Detect which cell encompasses the target text, then output its (x, y) center coordinate. 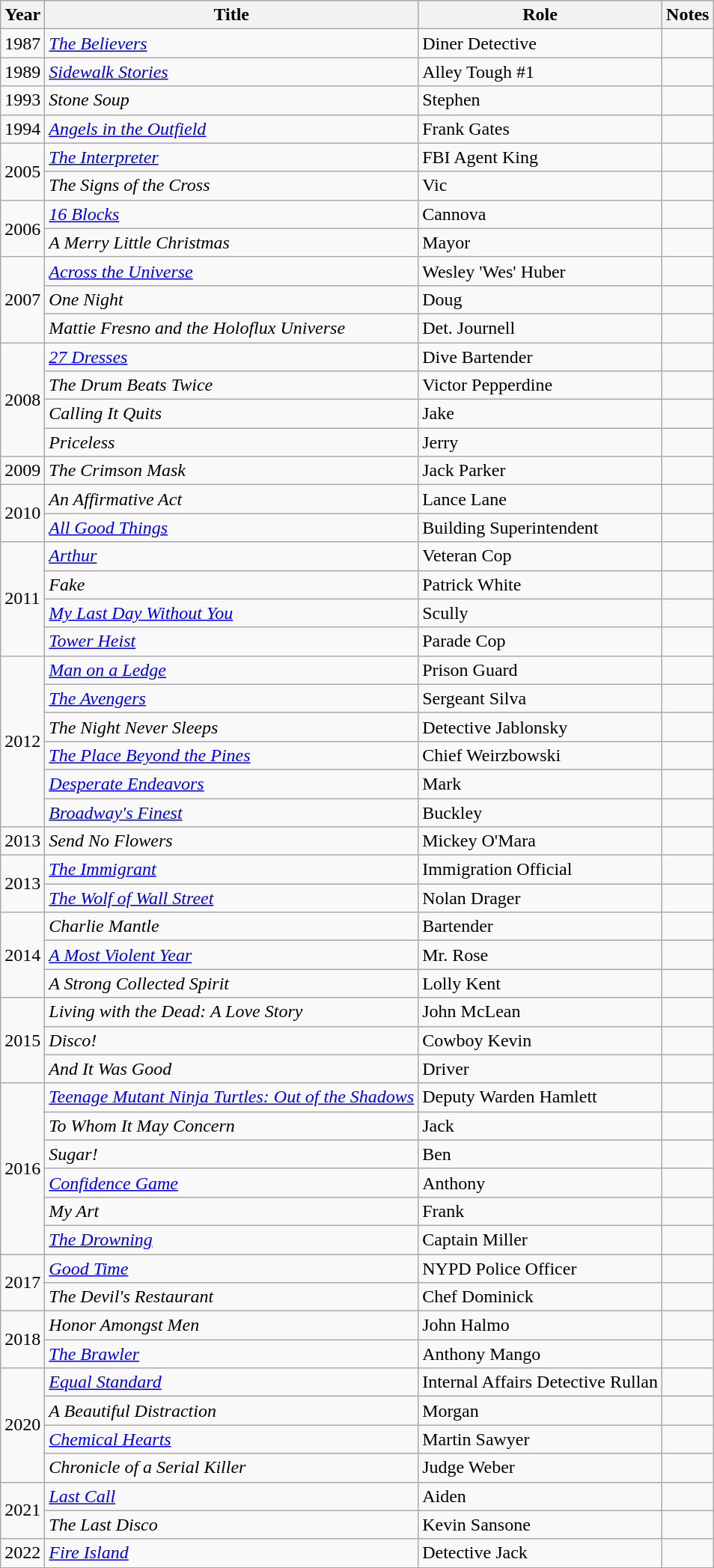
Victor Pepperdine (540, 385)
All Good Things (232, 528)
Equal Standard (232, 1382)
Detective Jablonsky (540, 727)
The Brawler (232, 1354)
The Last Disco (232, 1525)
2011 (22, 599)
Good Time (232, 1269)
Man on a Ledge (232, 670)
Honor Amongst Men (232, 1326)
2014 (22, 955)
1987 (22, 43)
Mickey O'Mara (540, 841)
My Art (232, 1211)
Jerry (540, 442)
Angels in the Outfield (232, 129)
And It Was Good (232, 1069)
Judge Weber (540, 1468)
The Devil's Restaurant (232, 1297)
Det. Journell (540, 328)
Title (232, 15)
Notes (688, 15)
The Wolf of Wall Street (232, 898)
Sidewalk Stories (232, 72)
Vic (540, 186)
Fire Island (232, 1553)
An Affirmative Act (232, 499)
Detective Jack (540, 1553)
Arthur (232, 556)
The Drum Beats Twice (232, 385)
Living with the Dead: A Love Story (232, 1012)
Alley Tough #1 (540, 72)
Jack (540, 1126)
2015 (22, 1040)
2010 (22, 513)
1994 (22, 129)
2018 (22, 1340)
The Crimson Mask (232, 471)
A Most Violent Year (232, 955)
Stone Soup (232, 100)
Mark (540, 784)
A Merry Little Christmas (232, 242)
Confidence Game (232, 1183)
Veteran Cop (540, 556)
Fake (232, 585)
Cannova (540, 214)
1989 (22, 72)
2022 (22, 1553)
Mr. Rose (540, 955)
Stephen (540, 100)
2006 (22, 228)
John McLean (540, 1012)
Sugar! (232, 1154)
Patrick White (540, 585)
Last Call (232, 1496)
Doug (540, 299)
The Drowning (232, 1239)
Year (22, 15)
Calling It Quits (232, 414)
2005 (22, 171)
The Signs of the Cross (232, 186)
2009 (22, 471)
Jack Parker (540, 471)
Deputy Warden Hamlett (540, 1097)
Morgan (540, 1411)
Frank Gates (540, 129)
Priceless (232, 442)
The Place Beyond the Pines (232, 755)
Anthony Mango (540, 1354)
The Night Never Sleeps (232, 727)
The Immigrant (232, 870)
Chief Weirzbowski (540, 755)
Mayor (540, 242)
Ben (540, 1154)
John Halmo (540, 1326)
27 Dresses (232, 357)
Driver (540, 1069)
Anthony (540, 1183)
Parade Cop (540, 641)
Send No Flowers (232, 841)
2012 (22, 741)
Broadway's Finest (232, 812)
Aiden (540, 1496)
2021 (22, 1510)
Buckley (540, 812)
One Night (232, 299)
2007 (22, 299)
Martin Sawyer (540, 1439)
Cowboy Kevin (540, 1040)
A Beautiful Distraction (232, 1411)
Dive Bartender (540, 357)
Desperate Endeavors (232, 784)
Disco! (232, 1040)
Lolly Kent (540, 983)
Lance Lane (540, 499)
Building Superintendent (540, 528)
Bartender (540, 927)
The Avengers (232, 698)
Diner Detective (540, 43)
The Believers (232, 43)
Charlie Mantle (232, 927)
FBI Agent King (540, 157)
16 Blocks (232, 214)
Tower Heist (232, 641)
2016 (22, 1168)
Prison Guard (540, 670)
A Strong Collected Spirit (232, 983)
Chemical Hearts (232, 1439)
My Last Day Without You (232, 613)
NYPD Police Officer (540, 1269)
Teenage Mutant Ninja Turtles: Out of the Shadows (232, 1097)
2008 (22, 400)
Mattie Fresno and the Holoflux Universe (232, 328)
1993 (22, 100)
Across the Universe (232, 271)
Frank (540, 1211)
Jake (540, 414)
The Interpreter (232, 157)
Sergeant Silva (540, 698)
2017 (22, 1283)
2020 (22, 1425)
Kevin Sansone (540, 1525)
To Whom It May Concern (232, 1126)
Role (540, 15)
Chronicle of a Serial Killer (232, 1468)
Nolan Drager (540, 898)
Chef Dominick (540, 1297)
Scully (540, 613)
Immigration Official (540, 870)
Internal Affairs Detective Rullan (540, 1382)
Captain Miller (540, 1239)
Wesley 'Wes' Huber (540, 271)
